Search for the cell housing the specified text and yield its (x, y) center coordinate. 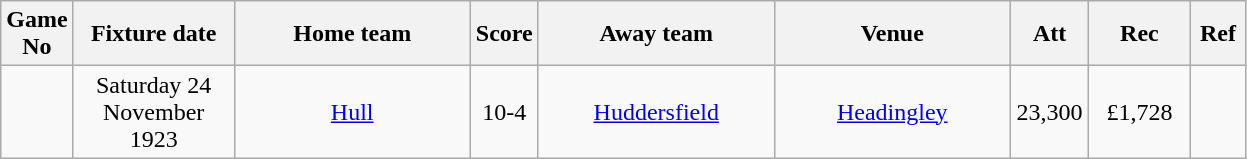
Score (504, 34)
Venue (892, 34)
Headingley (892, 112)
Rec (1140, 34)
10-4 (504, 112)
Saturday 24 November 1923 (154, 112)
£1,728 (1140, 112)
Ref (1218, 34)
Huddersfield (656, 112)
Game No (37, 34)
Away team (656, 34)
Hull (352, 112)
23,300 (1050, 112)
Fixture date (154, 34)
Home team (352, 34)
Att (1050, 34)
